Provide the (x, y) coordinate of the cell's center where the given text is located.  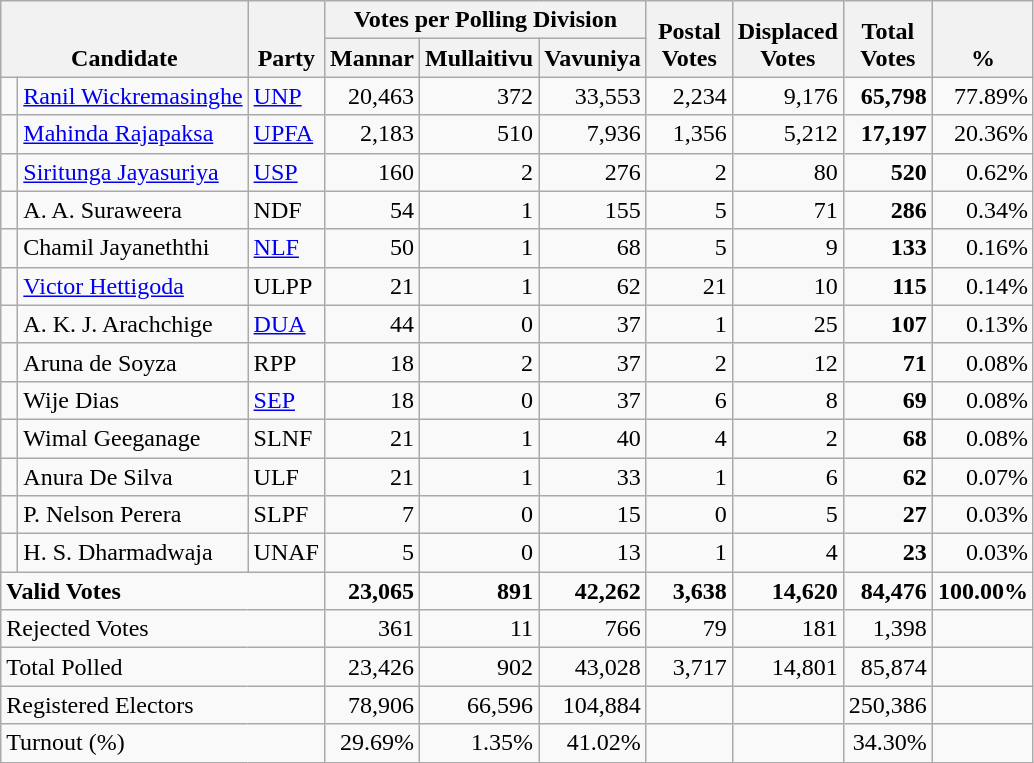
80 (788, 172)
100.00% (982, 591)
891 (480, 591)
Party (286, 39)
ULPP (286, 286)
115 (888, 286)
Candidate (124, 39)
766 (593, 629)
DUA (286, 324)
NLF (286, 248)
Ranil Wickremasinghe (133, 96)
ULF (286, 477)
69 (888, 400)
UNP (286, 96)
UNAF (286, 553)
104,884 (593, 705)
286 (888, 210)
54 (372, 210)
29.69% (372, 743)
2,234 (689, 96)
84,476 (888, 591)
155 (593, 210)
9 (788, 248)
2,183 (372, 134)
Valid Votes (163, 591)
25 (788, 324)
9,176 (788, 96)
0.13% (982, 324)
44 (372, 324)
Turnout (%) (163, 743)
Chamil Jayaneththi (133, 248)
27 (888, 515)
23,065 (372, 591)
250,386 (888, 705)
11 (480, 629)
USP (286, 172)
P. Nelson Perera (133, 515)
14,801 (788, 667)
A. K. J. Arachchige (133, 324)
0.07% (982, 477)
Vavuniya (593, 58)
Wimal Geeganage (133, 438)
Anura De Silva (133, 477)
41.02% (593, 743)
0.14% (982, 286)
RPP (286, 362)
65,798 (888, 96)
0.62% (982, 172)
DisplacedVotes (788, 39)
Aruna de Soyza (133, 362)
3,638 (689, 591)
PostalVotes (689, 39)
20,463 (372, 96)
43,028 (593, 667)
13 (593, 553)
7 (372, 515)
77.89% (982, 96)
3,717 (689, 667)
Siritunga Jayasuriya (133, 172)
372 (480, 96)
66,596 (480, 705)
520 (888, 172)
0.16% (982, 248)
0.34% (982, 210)
SLNF (286, 438)
Total Polled (163, 667)
902 (480, 667)
34.30% (888, 743)
Mannar (372, 58)
Wije Dias (133, 400)
276 (593, 172)
12 (788, 362)
1,356 (689, 134)
33,553 (593, 96)
8 (788, 400)
Total Votes (888, 39)
Registered Electors (163, 705)
1,398 (888, 629)
1.35% (480, 743)
33 (593, 477)
181 (788, 629)
NDF (286, 210)
85,874 (888, 667)
133 (888, 248)
Votes per Polling Division (485, 20)
SLPF (286, 515)
5,212 (788, 134)
7,936 (593, 134)
SEP (286, 400)
H. S. Dharmadwaja (133, 553)
15 (593, 515)
10 (788, 286)
160 (372, 172)
20.36% (982, 134)
361 (372, 629)
107 (888, 324)
Mahinda Rajapaksa (133, 134)
23,426 (372, 667)
UPFA (286, 134)
42,262 (593, 591)
79 (689, 629)
% (982, 39)
510 (480, 134)
Mullaitivu (480, 58)
23 (888, 553)
78,906 (372, 705)
17,197 (888, 134)
50 (372, 248)
Rejected Votes (163, 629)
Victor Hettigoda (133, 286)
40 (593, 438)
A. A. Suraweera (133, 210)
14,620 (788, 591)
